From the cell containing the given text, extract its center point as [X, Y] coordinate. 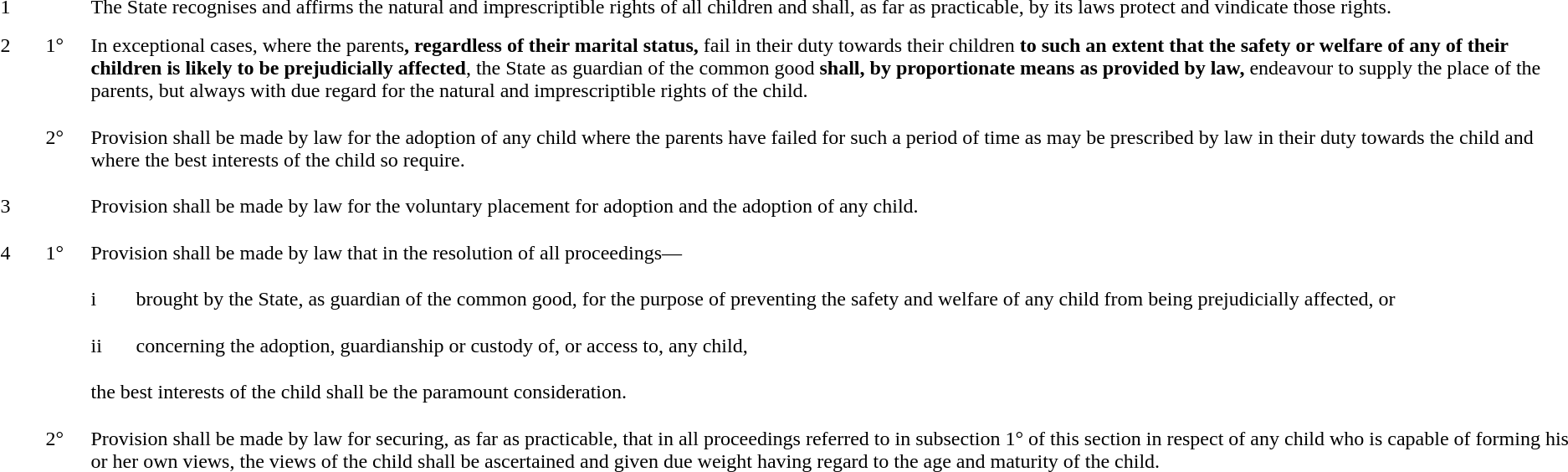
ii [110, 355]
2° [65, 158]
i [110, 308]
